Extract the (x, y) coordinate from the center of the cell holding the provided text.  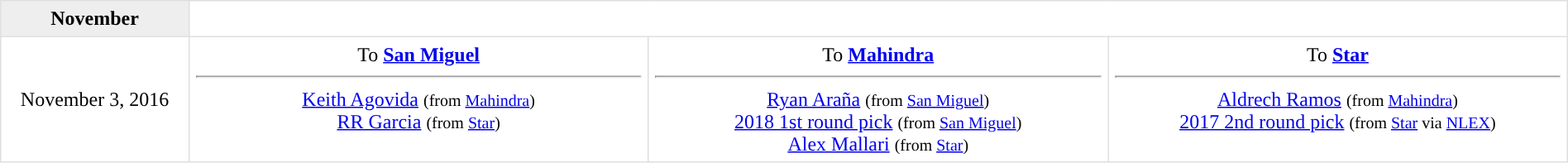
To StarAldrech Ramos (from Mahindra)2017 2nd round pick (from Star via NLEX) (1338, 99)
To MahindraRyan Araña (from San Miguel)2018 1st round pick (from San Miguel)Alex Mallari (from Star) (878, 99)
To San MiguelKeith Agovida (from Mahindra)RR Garcia (from Star) (418, 99)
November (95, 19)
November 3, 2016 (95, 99)
